For the text-containing cell, return its midpoint in [X, Y] coordinate format. 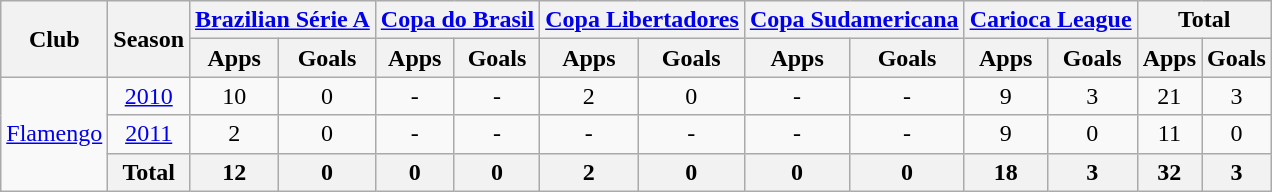
21 [1169, 96]
Copa do Brasil [457, 20]
Season [149, 39]
Carioca League [1050, 20]
12 [234, 172]
2010 [149, 96]
32 [1169, 172]
11 [1169, 134]
Copa Sudamericana [854, 20]
2011 [149, 134]
18 [1006, 172]
10 [234, 96]
Copa Libertadores [642, 20]
Flamengo [54, 134]
Brazilian Série A [283, 20]
Club [54, 39]
